Output the [X, Y] coordinate of the center of the cell containing the given text.  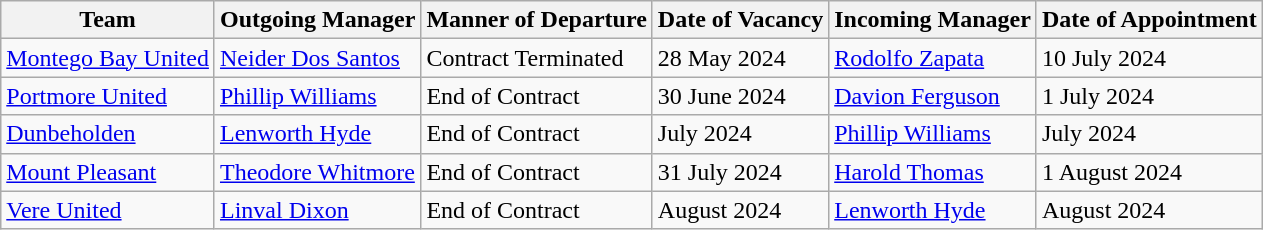
Date of Appointment [1149, 20]
Neider Dos Santos [317, 58]
Portmore United [108, 96]
Outgoing Manager [317, 20]
30 June 2024 [740, 96]
1 August 2024 [1149, 172]
Manner of Departure [536, 20]
Contract Terminated [536, 58]
28 May 2024 [740, 58]
Rodolfo Zapata [933, 58]
1 July 2024 [1149, 96]
Davion Ferguson [933, 96]
Mount Pleasant [108, 172]
10 July 2024 [1149, 58]
Vere United [108, 210]
Harold Thomas [933, 172]
Theodore Whitmore [317, 172]
Incoming Manager [933, 20]
Linval Dixon [317, 210]
31 July 2024 [740, 172]
Team [108, 20]
Date of Vacancy [740, 20]
Dunbeholden [108, 134]
Montego Bay United [108, 58]
